Find where the given text appears and provide that cell's center as (X, Y) coordinate. 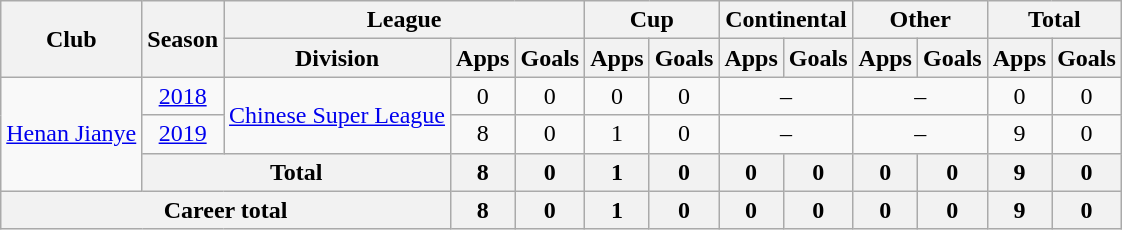
Season (183, 39)
Chinese Super League (338, 115)
League (404, 20)
Cup (652, 20)
Club (72, 39)
Continental (786, 20)
2018 (183, 96)
Henan Jianye (72, 134)
Division (338, 58)
2019 (183, 134)
Other (920, 20)
Career total (226, 210)
